Return (X, Y) of the center of cell containing provided text 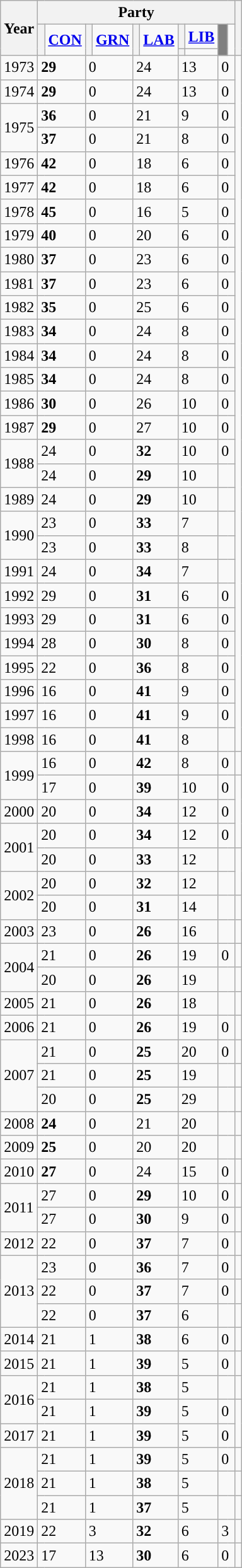
1999 (19, 775)
1980 (19, 259)
2012 (19, 1243)
2007 (19, 1075)
1984 (19, 356)
40 (62, 235)
1992 (19, 595)
1989 (19, 499)
1978 (19, 211)
Year (19, 28)
1987 (19, 427)
2010 (19, 1171)
14 (198, 907)
1990 (19, 535)
1977 (19, 187)
2008 (19, 1124)
1982 (19, 308)
1995 (19, 668)
2006 (19, 1027)
2005 (19, 1003)
2000 (19, 811)
CON (65, 40)
LAB (159, 40)
35 (62, 308)
2003 (19, 931)
1973 (19, 67)
1981 (19, 283)
2011 (19, 1207)
1974 (19, 91)
2013 (19, 1291)
2019 (19, 1531)
1997 (19, 716)
2001 (19, 847)
2004 (19, 967)
1994 (19, 643)
GRN (112, 40)
1975 (19, 127)
1991 (19, 571)
28 (62, 643)
1979 (19, 235)
1985 (19, 380)
2015 (19, 1363)
2017 (19, 1436)
2018 (19, 1484)
LIB (201, 37)
2023 (19, 1555)
1998 (19, 740)
1986 (19, 404)
15 (198, 1171)
2016 (19, 1399)
2002 (19, 895)
1988 (19, 463)
Party (136, 13)
2009 (19, 1147)
1976 (19, 163)
2014 (19, 1339)
1993 (19, 619)
1996 (19, 692)
45 (62, 211)
1983 (19, 332)
